For the text-containing cell, return its midpoint in (X, Y) coordinate format. 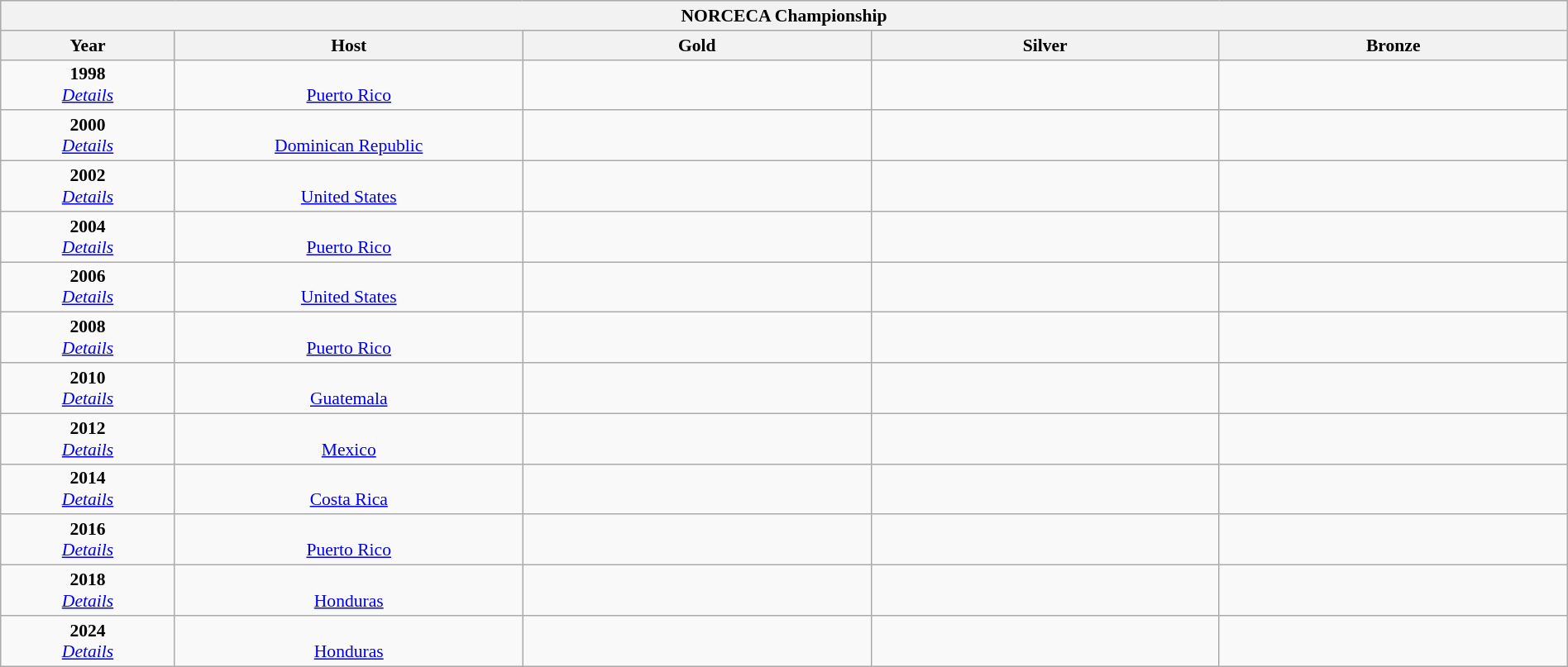
2024Details (88, 641)
Mexico (349, 438)
2006Details (88, 288)
2018Details (88, 590)
2002Details (88, 187)
1998Details (88, 84)
Guatemala (349, 388)
Costa Rica (349, 489)
Silver (1045, 45)
2014Details (88, 489)
Host (349, 45)
Gold (696, 45)
2008Details (88, 337)
2004Details (88, 236)
Dominican Republic (349, 136)
2016Details (88, 541)
Bronze (1393, 45)
Year (88, 45)
2010Details (88, 388)
2012Details (88, 438)
2000Details (88, 136)
NORCECA Championship (784, 16)
